Find where the given text appears and provide that cell's center as [X, Y] coordinate. 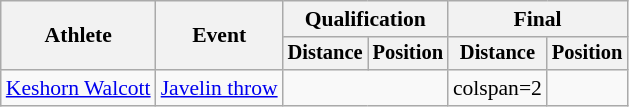
Keshorn Walcott [78, 88]
Athlete [78, 36]
Final [538, 19]
Event [220, 36]
Qualification [366, 19]
Javelin throw [220, 88]
colspan=2 [498, 88]
